Provide the [x, y] coordinate of the cell's center where the given text is located.  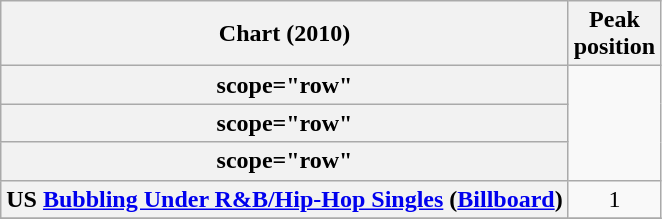
Peakposition [614, 34]
US Bubbling Under R&B/Hip-Hop Singles (Billboard) [284, 199]
Chart (2010) [284, 34]
1 [614, 199]
